Locate the cell with the specified text and output its [X, Y] center coordinate. 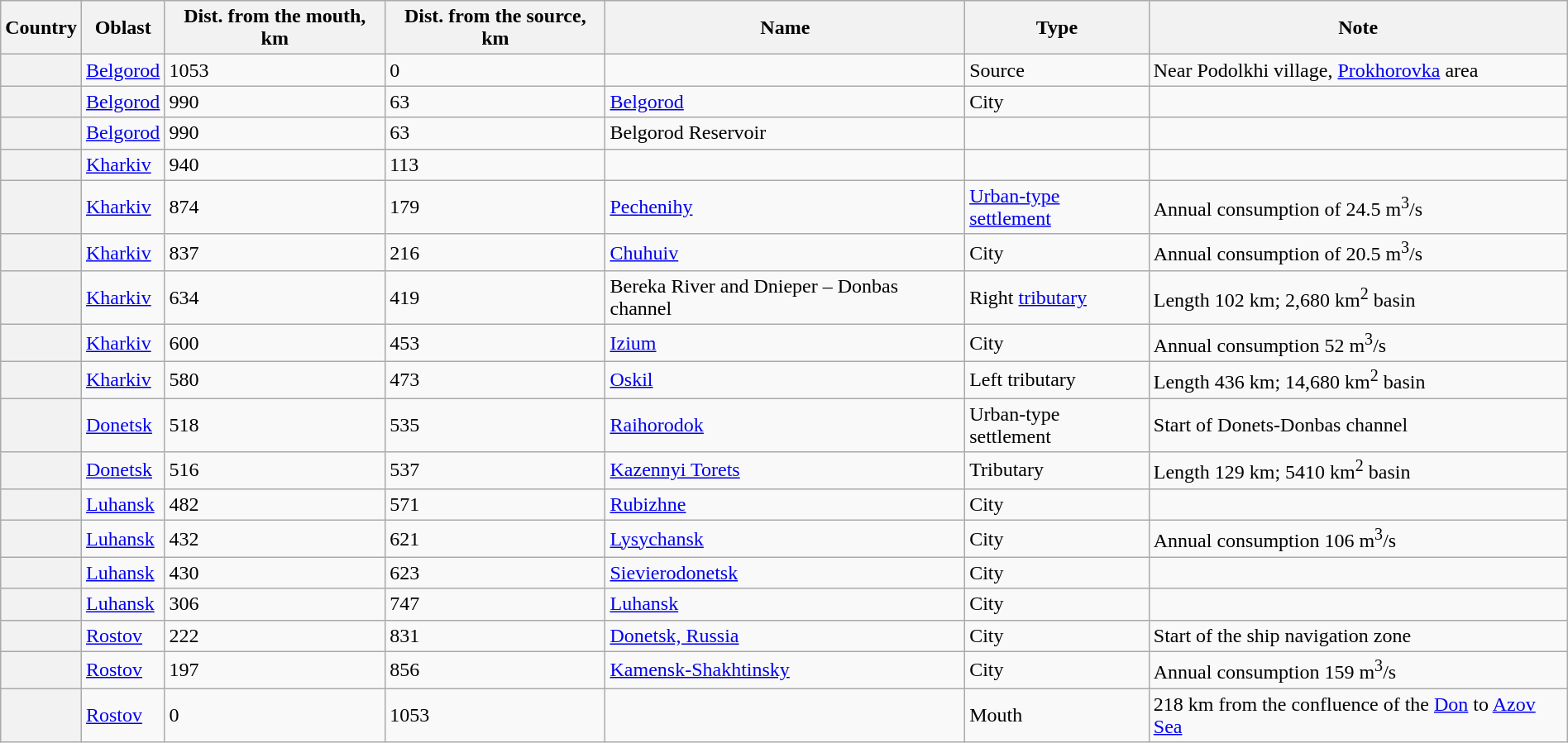
634 [275, 298]
Rubizhne [786, 504]
Tributary [1057, 471]
831 [495, 636]
Type [1057, 28]
Length 129 km; 5410 km2 basin [1358, 471]
Bereka River and Dnieper – Donbas channel [786, 298]
Start of Donets-Donbas channel [1358, 425]
419 [495, 298]
113 [495, 164]
Source [1057, 70]
Sievierodonetsk [786, 573]
Dist. from the source, km [495, 28]
940 [275, 164]
516 [275, 471]
222 [275, 636]
218 km from the confluence of the Don to Azov Sea [1358, 716]
837 [275, 253]
Near Podolkhi village, Prokhorovka area [1358, 70]
Note [1358, 28]
Annual consumption 52 m3/s [1358, 344]
Oblast [122, 28]
Kazennyi Torets [786, 471]
Left tributary [1057, 380]
197 [275, 669]
Annual consumption of 24.5 m3/s [1358, 207]
537 [495, 471]
430 [275, 573]
Country [41, 28]
747 [495, 604]
Donetsk, Russia [786, 636]
Kamensk-Shakhtinsky [786, 669]
Dist. from the mouth, km [275, 28]
856 [495, 669]
580 [275, 380]
Start of the ship navigation zone [1358, 636]
Name [786, 28]
621 [495, 539]
432 [275, 539]
306 [275, 604]
Pechenihy [786, 207]
600 [275, 344]
535 [495, 425]
623 [495, 573]
482 [275, 504]
Annual consumption 106 m3/s [1358, 539]
Izium [786, 344]
Annual consumption 159 m3/s [1358, 669]
Raihorodok [786, 425]
473 [495, 380]
874 [275, 207]
453 [495, 344]
Right tributary [1057, 298]
Length 436 km; 14,680 km2 basin [1358, 380]
571 [495, 504]
Chuhuiv [786, 253]
Oskil [786, 380]
518 [275, 425]
Mouth [1057, 716]
Belgorod Reservoir [786, 133]
Length 102 km; 2,680 km2 basin [1358, 298]
216 [495, 253]
Lysychansk [786, 539]
179 [495, 207]
Annual consumption of 20.5 m3/s [1358, 253]
